Return [X, Y] of the center of cell containing provided text 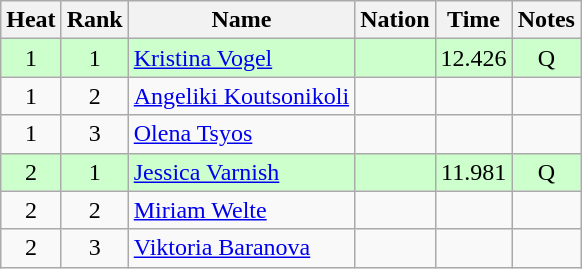
Heat [31, 20]
Miriam Welte [241, 210]
Jessica Varnish [241, 172]
Rank [94, 20]
Olena Tsyos [241, 134]
Time [474, 20]
11.981 [474, 172]
Notes [546, 20]
Nation [395, 20]
Angeliki Koutsonikoli [241, 96]
Kristina Vogel [241, 58]
12.426 [474, 58]
Name [241, 20]
Viktoria Baranova [241, 248]
